Locate the cell with the specified text and output its [X, Y] center coordinate. 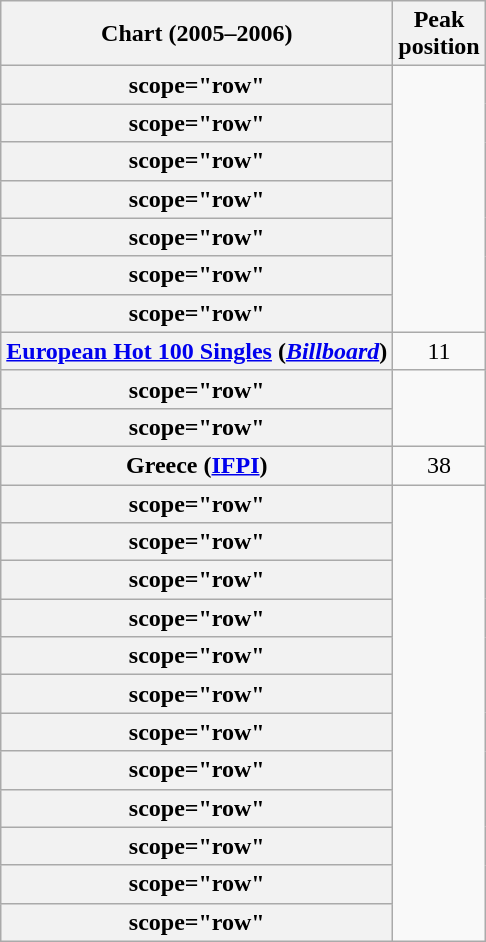
Chart (2005–2006) [197, 34]
European Hot 100 Singles (Billboard) [197, 351]
38 [439, 465]
Greece (IFPI) [197, 465]
11 [439, 351]
Peakposition [439, 34]
